Search for the cell housing the specified text and yield its (x, y) center coordinate. 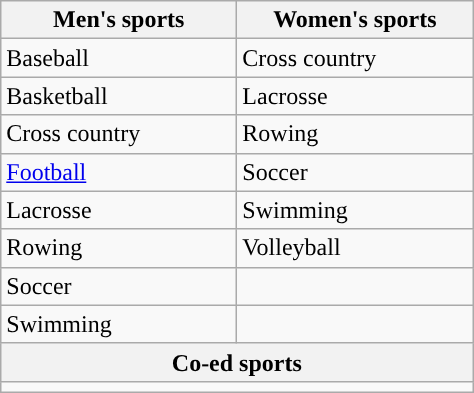
Football (119, 172)
Baseball (119, 58)
Co-ed sports (237, 362)
Volleyball (355, 248)
Men's sports (119, 20)
Women's sports (355, 20)
Basketball (119, 96)
